Provide the (X, Y) coordinate of the cell's center where the given text is located.  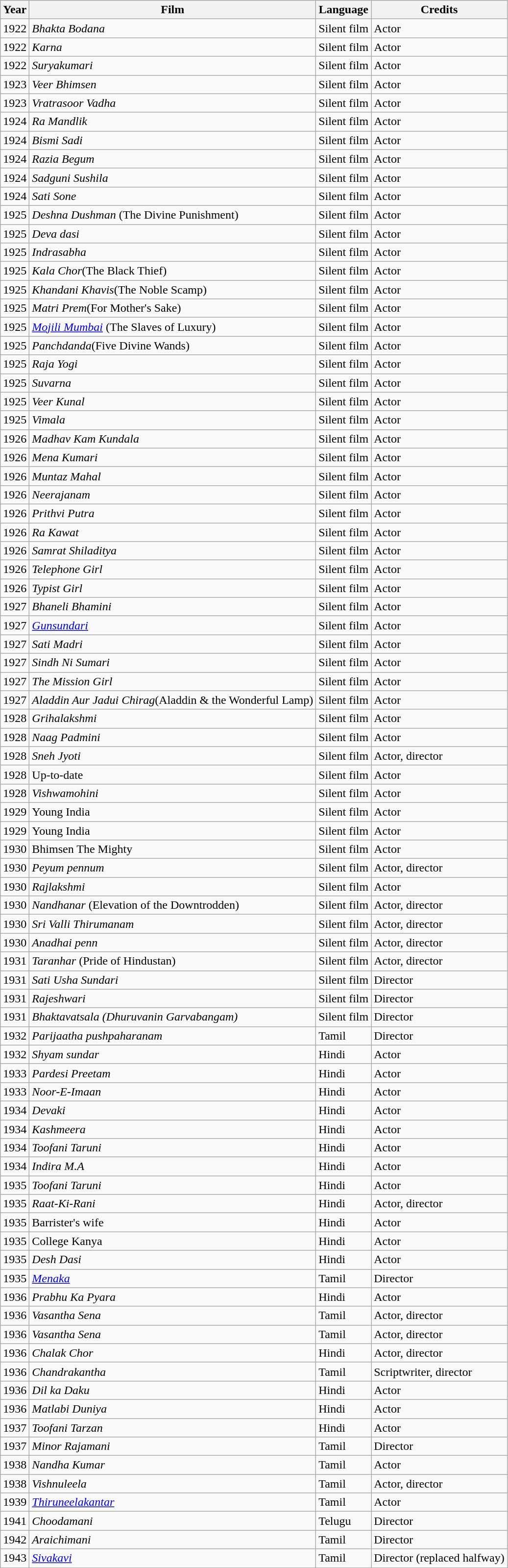
Grihalakshmi (172, 719)
Madhav Kam Kundala (172, 439)
Nandhanar (Elevation of the Downtrodden) (172, 905)
Minor Rajamani (172, 1446)
Vimala (172, 420)
Up-to-date (172, 774)
1941 (15, 1521)
Nandha Kumar (172, 1465)
Film (172, 10)
Indrasabha (172, 252)
Prithvi Putra (172, 513)
Panchdanda(Five Divine Wands) (172, 346)
Rajeshwari (172, 998)
Matri Prem(For Mother's Sake) (172, 308)
Araichimani (172, 1540)
Director (replaced halfway) (439, 1558)
Prabhu Ka Pyara (172, 1297)
Vishnuleela (172, 1484)
The Mission Girl (172, 681)
Sindh Ni Sumari (172, 663)
Chandrakantha (172, 1371)
Suvarna (172, 383)
Shyam sundar (172, 1054)
Toofani Tarzan (172, 1428)
Ra Mandlik (172, 122)
Deshna Dushman (The Divine Punishment) (172, 215)
Karna (172, 47)
Khandani Khavis(The Noble Scamp) (172, 290)
Desh Dasi (172, 1260)
Neerajanam (172, 495)
Mojili Mumbai (The Slaves of Luxury) (172, 327)
Telugu (344, 1521)
Chalak Chor (172, 1353)
Muntaz Mahal (172, 476)
Language (344, 10)
1942 (15, 1540)
Bhaneli Bhamini (172, 607)
Sadguni Sushila (172, 177)
Telephone Girl (172, 570)
Bismi Sadi (172, 140)
Parijaatha pushpaharanam (172, 1036)
Taranhar (Pride of Hindustan) (172, 961)
Year (15, 10)
Raat-Ki-Rani (172, 1204)
Aladdin Aur Jadui Chirag(Aladdin & the Wonderful Lamp) (172, 700)
Thiruneelakantar (172, 1502)
Menaka (172, 1278)
Vishwamohini (172, 793)
Scriptwriter, director (439, 1371)
Noor-E-Imaan (172, 1092)
Anadhai penn (172, 943)
Choodamani (172, 1521)
Razia Begum (172, 159)
Sri Valli Thirumanam (172, 924)
Pardesi Preetam (172, 1073)
Bhaktavatsala (Dhuruvanin Garvabangam) (172, 1017)
Suryakumari (172, 66)
Sati Madri (172, 644)
Matlabi Duniya (172, 1409)
1943 (15, 1558)
Bhimsen The Mighty (172, 849)
Samrat Shiladitya (172, 551)
Typist Girl (172, 588)
Rajlakshmi (172, 887)
Sati Sone (172, 196)
Deva dasi (172, 234)
Kashmeera (172, 1129)
Bhakta Bodana (172, 28)
Kala Chor(The Black Thief) (172, 271)
Indira M.A (172, 1167)
Barrister's wife (172, 1222)
Raja Yogi (172, 364)
Sati Usha Sundari (172, 980)
Dil ka Daku (172, 1390)
Vratrasoor Vadha (172, 103)
College Kanya (172, 1241)
Naag Padmini (172, 737)
Gunsundari (172, 625)
Sneh Jyoti (172, 756)
Devaki (172, 1110)
Mena Kumari (172, 457)
Ra Kawat (172, 532)
1939 (15, 1502)
Veer Kunal (172, 401)
Veer Bhimsen (172, 84)
Credits (439, 10)
Peyum pennum (172, 868)
Sivakavi (172, 1558)
